Output the (X, Y) coordinate of the center of the cell containing the given text.  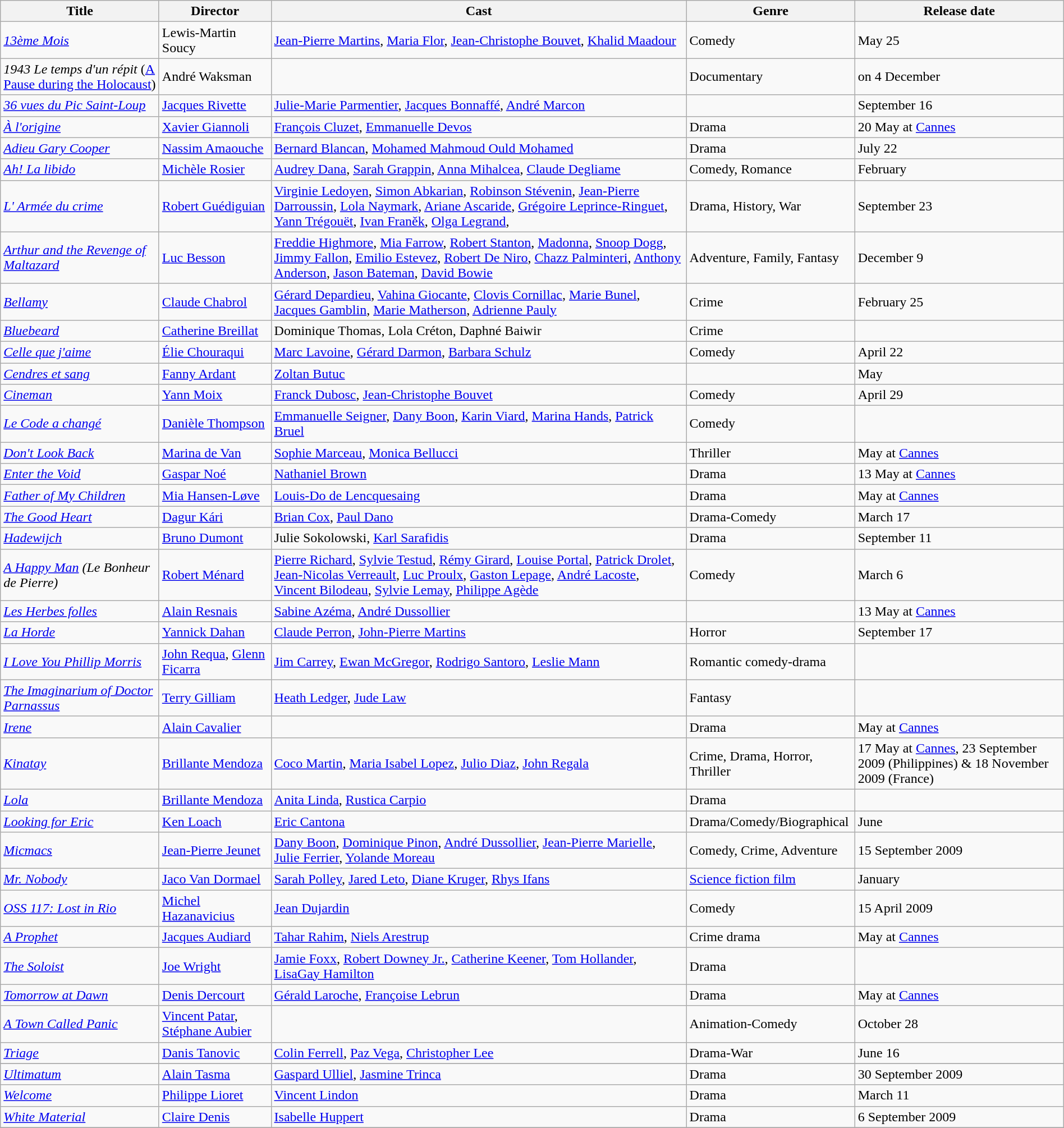
François Cluzet, Emmanuelle Devos (479, 127)
L' Armée du crime (80, 206)
Jean-Pierre Jeunet (215, 851)
Title (80, 11)
The Good Heart (80, 517)
Yann Moix (215, 395)
Coco Martin, Maria Isabel Lopez, Julio Diaz, John Regala (479, 763)
André Waksman (215, 76)
Jean Dujardin (479, 908)
Robert Ménard (215, 575)
Welcome (80, 1095)
July 22 (959, 148)
Drama-Comedy (771, 517)
March 17 (959, 517)
Terry Gilliam (215, 698)
Comedy, Romance (771, 169)
June (959, 821)
Claire Denis (215, 1117)
Dany Boon, Dominique Pinon, André Dussollier, Jean-Pierre Marielle, Julie Ferrier, Yolande Moreau (479, 851)
Drama, History, War (771, 206)
Zoltan Butuc (479, 373)
September 16 (959, 106)
Alain Resnais (215, 611)
Brian Cox, Paul Dano (479, 517)
Yannick Dahan (215, 632)
Bluebeard (80, 331)
17 May at Cannes, 23 September 2009 (Philippines) & 18 November 2009 (France) (959, 763)
Hadewijch (80, 538)
Cineman (80, 395)
Danièle Thompson (215, 424)
Robert Guédiguian (215, 206)
June 16 (959, 1053)
Gaspard Ulliel, Jasmine Trinca (479, 1074)
Genre (771, 11)
March 6 (959, 575)
on 4 December (959, 76)
Tomorrow at Dawn (80, 995)
September 23 (959, 206)
April 22 (959, 352)
Mr. Nobody (80, 879)
Thriller (771, 453)
Crime, Drama, Horror, Thriller (771, 763)
I Love You Phillip Morris (80, 661)
Release date (959, 11)
Julie-Marie Parmentier, Jacques Bonnaffé, André Marcon (479, 106)
Jim Carrey, Ewan McGregor, Rodrigo Santoro, Leslie Mann (479, 661)
Mia Hansen-Løve (215, 496)
January (959, 879)
Julie Sokolowski, Karl Sarafidis (479, 538)
Animation-Comedy (771, 1024)
Documentary (771, 76)
Denis Dercourt (215, 995)
Nathaniel Brown (479, 474)
The Imaginarium of Doctor Parnassus (80, 698)
Fantasy (771, 698)
15 April 2009 (959, 908)
Franck Dubosc, Jean-Christophe Bouvet (479, 395)
Cendres et sang (80, 373)
La Horde (80, 632)
Jean-Pierre Martins, Maria Flor, Jean-Christophe Bouvet, Khalid Maadour (479, 40)
Danis Tanovic (215, 1053)
Jacques Audiard (215, 937)
Science fiction film (771, 879)
Alain Cavalier (215, 727)
Jamie Foxx, Robert Downey Jr., Catherine Keener, Tom Hollander, LisaGay Hamilton (479, 966)
OSS 117: Lost in Rio (80, 908)
Sarah Polley, Jared Leto, Diane Kruger, Rhys Ifans (479, 879)
Cast (479, 11)
Triage (80, 1053)
September 11 (959, 538)
Looking for Eric (80, 821)
Luc Besson (215, 258)
36 vues du Pic Saint-Loup (80, 106)
Claude Chabrol (215, 302)
Jaco Van Dormael (215, 879)
Colin Ferrell, Paz Vega, Christopher Lee (479, 1053)
Eric Cantona (479, 821)
Emmanuelle Seigner, Dany Boon, Karin Viard, Marina Hands, Patrick Bruel (479, 424)
Anita Linda, Rustica Carpio (479, 800)
February 25 (959, 302)
Les Herbes folles (80, 611)
Comedy, Crime, Adventure (771, 851)
À l'origine (80, 127)
15 September 2009 (959, 851)
May 25 (959, 40)
Michèle Rosier (215, 169)
March 11 (959, 1095)
Director (215, 11)
Bruno Dumont (215, 538)
The Soloist (80, 966)
Dagur Kári (215, 517)
A Prophet (80, 937)
30 September 2009 (959, 1074)
White Material (80, 1117)
Drama-War (771, 1053)
Ah! La libido (80, 169)
Vincent Patar, Stéphane Aubier (215, 1024)
Father of My Children (80, 496)
Micmacs (80, 851)
20 May at Cannes (959, 127)
Alain Tasma (215, 1074)
Lola (80, 800)
John Requa, Glenn Ficarra (215, 661)
Celle que j'aime (80, 352)
Vincent Lindon (479, 1095)
Audrey Dana, Sarah Grappin, Anna Mihalcea, Claude Degliame (479, 169)
Élie Chouraqui (215, 352)
Kinatay (80, 763)
Ken Loach (215, 821)
Bellamy (80, 302)
Joe Wright (215, 966)
Crime drama (771, 937)
Lewis-Martin Soucy (215, 40)
Le Code a changé (80, 424)
April 29 (959, 395)
Drama/Comedy/Biographical (771, 821)
Heath Ledger, Jude Law (479, 698)
1943 Le temps d'un répit (A Pause during the Holocaust) (80, 76)
Fanny Ardant (215, 373)
Enter the Void (80, 474)
Horror (771, 632)
Philippe Lioret (215, 1095)
May (959, 373)
Gérard Depardieu, Vahina Giocante, Clovis Cornillac, Marie Bunel, Jacques Gamblin, Marie Matherson, Adrienne Pauly (479, 302)
September 17 (959, 632)
Gérald Laroche, Françoise Lebrun (479, 995)
A Town Called Panic (80, 1024)
December 9 (959, 258)
Catherine Breillat (215, 331)
Louis-Do de Lencquesaing (479, 496)
Michel Hazanavicius (215, 908)
Claude Perron, John-Pierre Martins (479, 632)
Marc Lavoine, Gérard Darmon, Barbara Schulz (479, 352)
13ème Mois (80, 40)
Sabine Azéma, André Dussollier (479, 611)
Jacques Rivette (215, 106)
Sophie Marceau, Monica Bellucci (479, 453)
Arthur and the Revenge of Maltazard (80, 258)
Tahar Rahim, Niels Arestrup (479, 937)
Bernard Blancan, Mohamed Mahmoud Ould Mohamed (479, 148)
October 28 (959, 1024)
6 September 2009 (959, 1117)
Dominique Thomas, Lola Créton, Daphné Baiwir (479, 331)
Adieu Gary Cooper (80, 148)
Adventure, Family, Fantasy (771, 258)
Gaspar Noé (215, 474)
Marina de Van (215, 453)
Ultimatum (80, 1074)
Isabelle Huppert (479, 1117)
Irene (80, 727)
Don't Look Back (80, 453)
Xavier Giannoli (215, 127)
February (959, 169)
Romantic comedy-drama (771, 661)
Nassim Amaouche (215, 148)
A Happy Man (Le Bonheur de Pierre) (80, 575)
